Search for the cell housing the specified text and yield its (x, y) center coordinate. 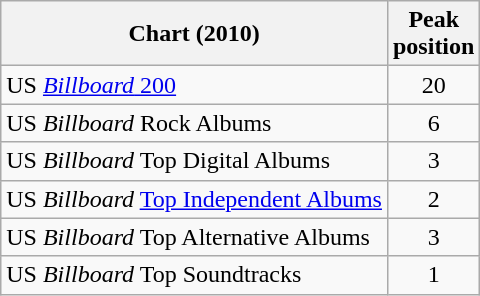
Peakposition (433, 34)
US Billboard Top Alternative Albums (194, 237)
20 (433, 85)
2 (433, 199)
US Billboard Top Digital Albums (194, 161)
US Billboard Top Soundtracks (194, 275)
US Billboard 200 (194, 85)
1 (433, 275)
US Billboard Rock Albums (194, 123)
6 (433, 123)
Chart (2010) (194, 34)
US Billboard Top Independent Albums (194, 199)
